Scan for the cell matching the given text and deliver its (X, Y) coordinate at center. 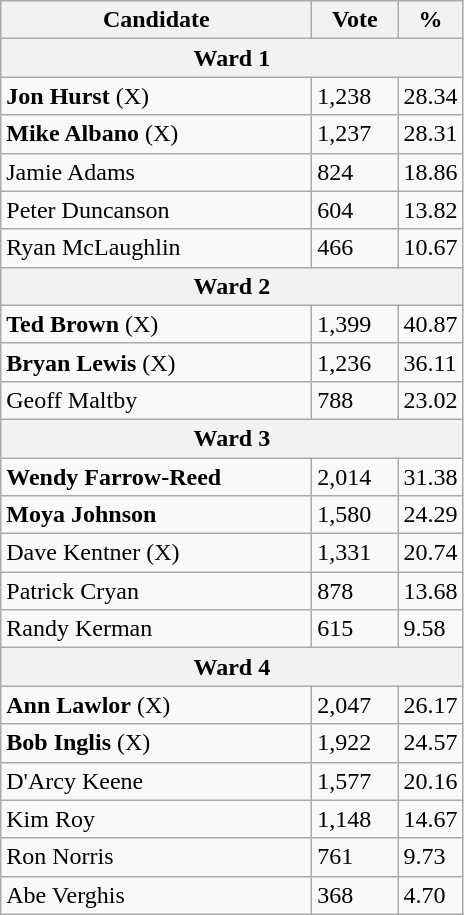
Kim Roy (156, 819)
13.82 (430, 210)
Moya Johnson (156, 515)
2,014 (355, 477)
Dave Kentner (X) (156, 553)
788 (355, 400)
466 (355, 248)
4.70 (430, 895)
615 (355, 629)
26.17 (430, 705)
1,236 (355, 362)
Bryan Lewis (X) (156, 362)
18.86 (430, 172)
% (430, 20)
Abe Verghis (156, 895)
1,399 (355, 324)
1,922 (355, 743)
Randy Kerman (156, 629)
604 (355, 210)
Patrick Cryan (156, 591)
Vote (355, 20)
Mike Albano (X) (156, 134)
1,237 (355, 134)
824 (355, 172)
31.38 (430, 477)
36.11 (430, 362)
Peter Duncanson (156, 210)
Ward 1 (232, 58)
1,577 (355, 781)
1,238 (355, 96)
Bob Inglis (X) (156, 743)
13.68 (430, 591)
23.02 (430, 400)
Geoff Maltby (156, 400)
Ryan McLaughlin (156, 248)
40.87 (430, 324)
Ted Brown (X) (156, 324)
Wendy Farrow-Reed (156, 477)
9.73 (430, 857)
Jon Hurst (X) (156, 96)
Ann Lawlor (X) (156, 705)
Ward 4 (232, 667)
1,148 (355, 819)
1,580 (355, 515)
10.67 (430, 248)
24.29 (430, 515)
368 (355, 895)
Ron Norris (156, 857)
2,047 (355, 705)
20.16 (430, 781)
761 (355, 857)
Ward 2 (232, 286)
878 (355, 591)
9.58 (430, 629)
24.57 (430, 743)
D'Arcy Keene (156, 781)
28.34 (430, 96)
28.31 (430, 134)
1,331 (355, 553)
20.74 (430, 553)
Ward 3 (232, 438)
Candidate (156, 20)
14.67 (430, 819)
Jamie Adams (156, 172)
